Provide the [x, y] coordinate of the cell's center where the given text is located.  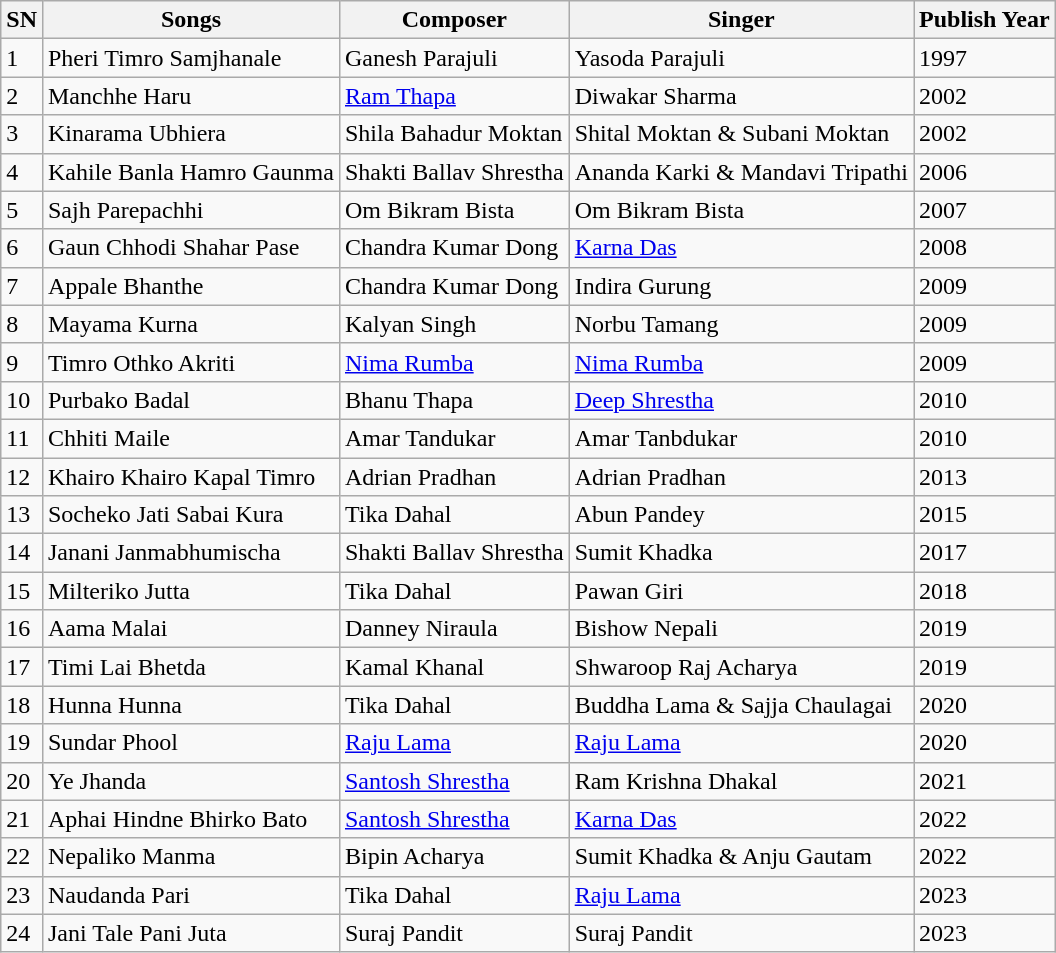
Kinarama Ubhiera [190, 134]
Publish Year [985, 20]
11 [22, 438]
Hunna Hunna [190, 705]
Shwaroop Raj Acharya [741, 667]
2018 [985, 591]
21 [22, 819]
2017 [985, 553]
Nepaliko Manma [190, 857]
Bhanu Thapa [454, 400]
5 [22, 210]
Manchhe Haru [190, 96]
Bipin Acharya [454, 857]
6 [22, 248]
16 [22, 629]
Ganesh Parajuli [454, 58]
2007 [985, 210]
23 [22, 895]
Timro Othko Akriti [190, 362]
2 [22, 96]
18 [22, 705]
Buddha Lama & Sajja Chaulagai [741, 705]
Milteriko Jutta [190, 591]
Norbu Tamang [741, 324]
Sajh Parepachhi [190, 210]
Ram Thapa [454, 96]
Composer [454, 20]
7 [22, 286]
Socheko Jati Sabai Kura [190, 515]
Ram Krishna Dhakal [741, 781]
Deep Shrestha [741, 400]
Amar Tanbdukar [741, 438]
8 [22, 324]
Purbako Badal [190, 400]
Naudanda Pari [190, 895]
10 [22, 400]
Indira Gurung [741, 286]
Pheri Timro Samjhanale [190, 58]
Amar Tandukar [454, 438]
17 [22, 667]
4 [22, 172]
Gaun Chhodi Shahar Pase [190, 248]
Jani Tale Pani Juta [190, 933]
2021 [985, 781]
20 [22, 781]
3 [22, 134]
Appale Bhanthe [190, 286]
Danney Niraula [454, 629]
1 [22, 58]
Kalyan Singh [454, 324]
2013 [985, 477]
Ye Jhanda [190, 781]
Diwakar Sharma [741, 96]
12 [22, 477]
Khairo Khairo Kapal Timro [190, 477]
Aphai Hindne Bhirko Bato [190, 819]
19 [22, 743]
Pawan Giri [741, 591]
Janani Janmabhumischa [190, 553]
24 [22, 933]
Timi Lai Bhetda [190, 667]
Kahile Banla Hamro Gaunma [190, 172]
2008 [985, 248]
15 [22, 591]
Ananda Karki & Mandavi Tripathi [741, 172]
2015 [985, 515]
Aama Malai [190, 629]
Sundar Phool [190, 743]
Bishow Nepali [741, 629]
SN [22, 20]
Sumit Khadka [741, 553]
Yasoda Parajuli [741, 58]
Shital Moktan & Subani Moktan [741, 134]
Sumit Khadka & Anju Gautam [741, 857]
Singer [741, 20]
Chhiti Maile [190, 438]
Mayama Kurna [190, 324]
Abun Pandey [741, 515]
1997 [985, 58]
Songs [190, 20]
Shila Bahadur Moktan [454, 134]
2006 [985, 172]
14 [22, 553]
13 [22, 515]
Kamal Khanal [454, 667]
22 [22, 857]
9 [22, 362]
